Return [x, y] of the center of cell containing provided text 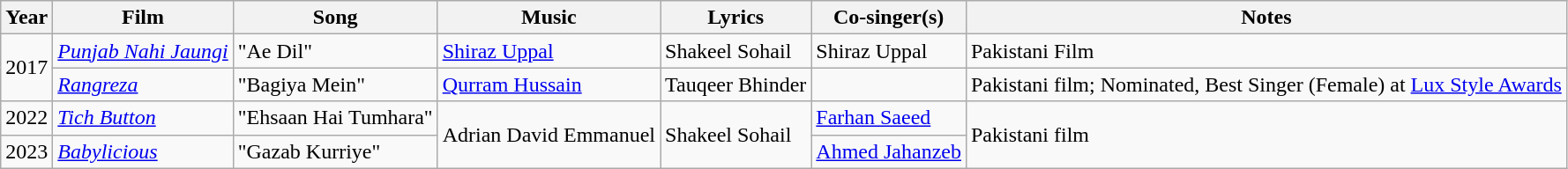
Notes [1266, 18]
"Bagiya Mein" [335, 84]
Ahmed Jahanzeb [889, 151]
Song [335, 18]
Lyrics [735, 18]
"Ae Dil" [335, 51]
2023 [26, 151]
Tauqeer Bhinder [735, 84]
Adrian David Emmanuel [549, 135]
Farhan Saeed [889, 118]
Pakistani film; Nominated, Best Singer (Female) at Lux Style Awards [1266, 84]
Tich Button [143, 118]
"Ehsaan Hai Tumhara" [335, 118]
Punjab Nahi Jaungi [143, 51]
Year [26, 18]
Babylicious [143, 151]
Film [143, 18]
Pakistani Film [1266, 51]
"Gazab Kurriye" [335, 151]
Rangreza [143, 84]
Pakistani film [1266, 135]
Co-singer(s) [889, 18]
Qurram Hussain [549, 84]
Music [549, 18]
2017 [26, 68]
2022 [26, 118]
